Find where the given text appears and provide that cell's center as (X, Y) coordinate. 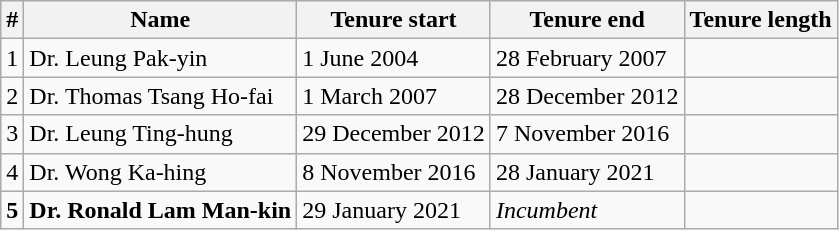
28 February 2007 (587, 58)
4 (12, 172)
Dr. Leung Ting-hung (160, 134)
Name (160, 20)
Dr. Thomas Tsang Ho-fai (160, 96)
3 (12, 134)
2 (12, 96)
# (12, 20)
7 November 2016 (587, 134)
Dr. Ronald Lam Man-kin (160, 210)
5 (12, 210)
28 January 2021 (587, 172)
29 December 2012 (394, 134)
28 December 2012 (587, 96)
29 January 2021 (394, 210)
Tenure length (760, 20)
Incumbent (587, 210)
Dr. Leung Pak-yin (160, 58)
1 March 2007 (394, 96)
Dr. Wong Ka-hing (160, 172)
1 (12, 58)
1 June 2004 (394, 58)
8 November 2016 (394, 172)
Tenure start (394, 20)
Tenure end (587, 20)
